Determine the [x, y] coordinate at the center of the cell enclosing the given text.  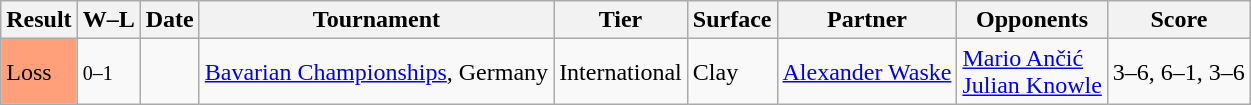
International [621, 72]
Tournament [376, 20]
0–1 [108, 72]
Bavarian Championships, Germany [376, 72]
Tier [621, 20]
Surface [732, 20]
W–L [108, 20]
Alexander Waske [867, 72]
Score [1178, 20]
3–6, 6–1, 3–6 [1178, 72]
Result [39, 20]
Opponents [1032, 20]
Date [170, 20]
Mario Ančić Julian Knowle [1032, 72]
Clay [732, 72]
Partner [867, 20]
Loss [39, 72]
